Return (X, Y) of the center of cell containing provided text 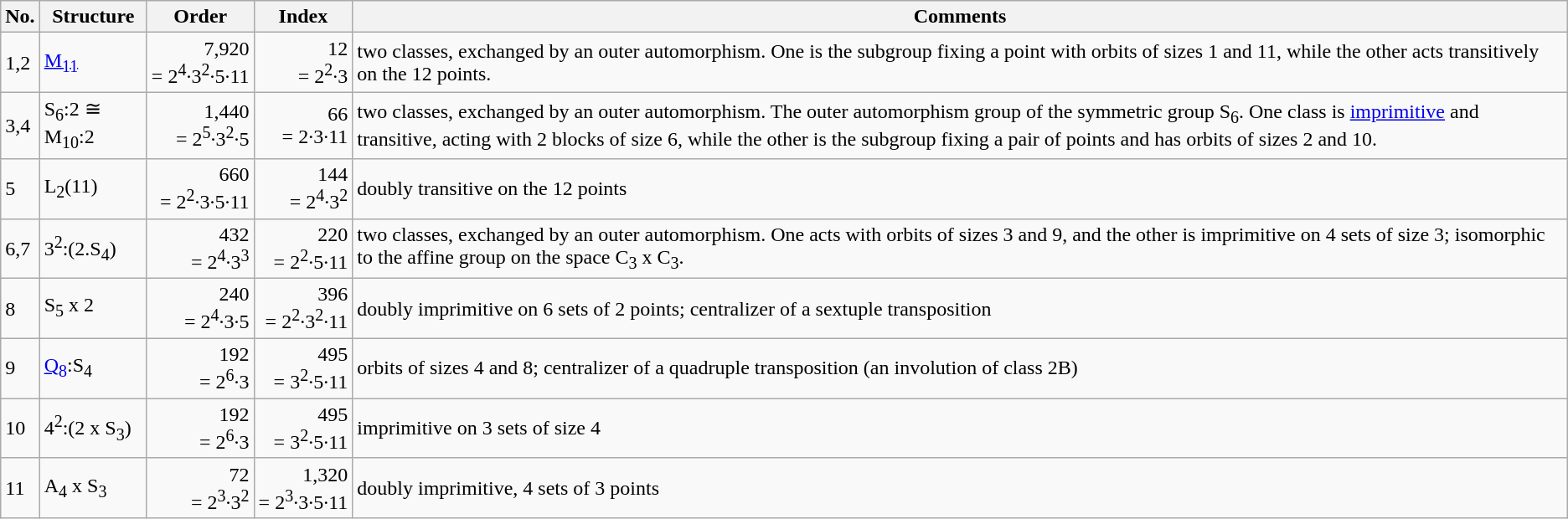
imprimitive on 3 sets of size 4 (960, 429)
Index (303, 17)
1,320= 23·3·5·11 (303, 488)
660= 22·3·5·11 (200, 188)
32:(2.S4) (93, 249)
1,440= 25·32·5 (200, 126)
M11 (93, 63)
S6:2 ≅ M10:2 (93, 126)
7,920= 24·32·5·11 (200, 63)
11 (20, 488)
12= 22·3 (303, 63)
Structure (93, 17)
240= 24·3·5 (200, 309)
doubly imprimitive, 4 sets of 3 points (960, 488)
1,2 (20, 63)
L2(11) (93, 188)
S5 x 2 (93, 309)
doubly imprimitive on 6 sets of 2 points; centralizer of a sextuple transposition (960, 309)
9 (20, 368)
72= 23·32 (200, 488)
42:(2 x S3) (93, 429)
No. (20, 17)
Comments (960, 17)
66= 2·3·11 (303, 126)
8 (20, 309)
Order (200, 17)
3,4 (20, 126)
orbits of sizes 4 and 8; centralizer of a quadruple transposition (an involution of class 2B) (960, 368)
432= 24·33 (200, 249)
6,7 (20, 249)
144= 24·32 (303, 188)
doubly transitive on the 12 points (960, 188)
Q8:S4 (93, 368)
396= 22·32·11 (303, 309)
10 (20, 429)
5 (20, 188)
A4 x S3 (93, 488)
220= 22·5·11 (303, 249)
